For the text-containing cell, return its midpoint in (x, y) coordinate format. 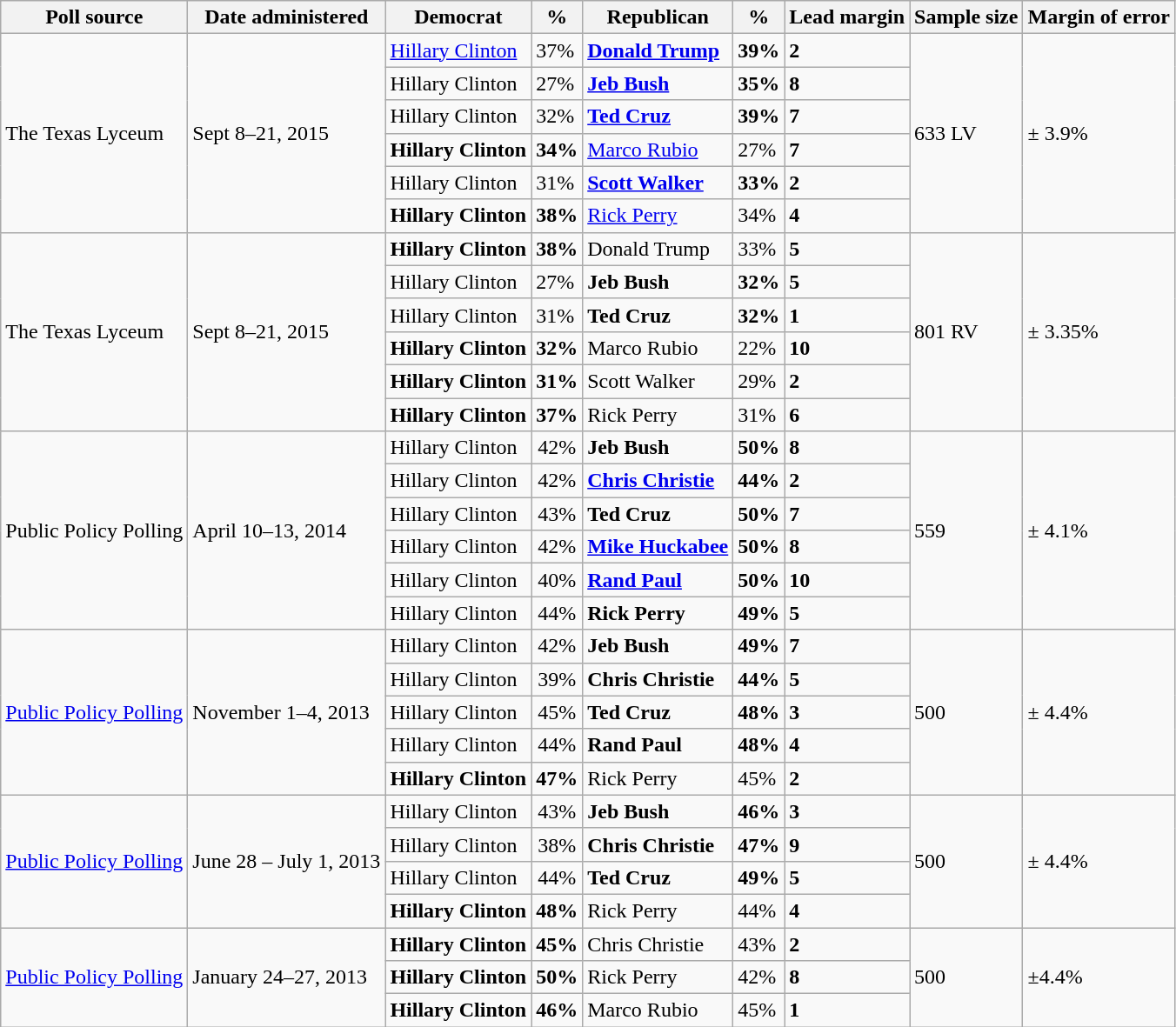
Sample size (966, 17)
9 (847, 844)
Mike Huckabee (658, 547)
November 1–4, 2013 (287, 712)
Lead margin (847, 17)
633 LV (966, 133)
Margin of error (1099, 17)
559 (966, 530)
22% (758, 348)
± 3.9% (1099, 133)
Republican (658, 17)
Date administered (287, 17)
6 (847, 415)
January 24–27, 2013 (287, 977)
35% (758, 83)
Poll source (94, 17)
29% (758, 381)
Democrat (458, 17)
June 28 – July 1, 2013 (287, 861)
801 RV (966, 331)
±4.4% (1099, 977)
April 10–13, 2014 (287, 530)
40% (557, 580)
± 4.1% (1099, 530)
± 3.35% (1099, 331)
